Find where the given text appears and provide that cell's center as (X, Y) coordinate. 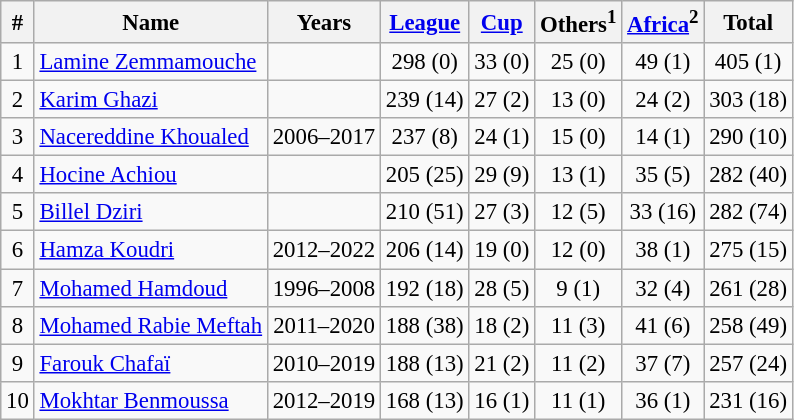
# (18, 22)
27 (2) (502, 100)
16 (1) (502, 400)
36 (1) (663, 400)
2 (18, 100)
29 (9) (502, 175)
Farouk Chafaï (150, 363)
11 (2) (578, 363)
41 (6) (663, 325)
Hamza Koudri (150, 250)
Karim Ghazi (150, 100)
257 (24) (748, 363)
282 (74) (748, 213)
239 (14) (425, 100)
12 (0) (578, 250)
6 (18, 250)
12 (5) (578, 213)
21 (2) (502, 363)
1996–2008 (324, 288)
19 (0) (502, 250)
15 (0) (578, 137)
2006–2017 (324, 137)
258 (49) (748, 325)
Cup (502, 22)
4 (18, 175)
298 (0) (425, 62)
Nacereddine Khoualed (150, 137)
210 (51) (425, 213)
2012–2019 (324, 400)
8 (18, 325)
3 (18, 137)
Years (324, 22)
405 (1) (748, 62)
Mohamed Rabie Meftah (150, 325)
49 (1) (663, 62)
25 (0) (578, 62)
2010–2019 (324, 363)
14 (1) (663, 137)
33 (16) (663, 213)
231 (16) (748, 400)
24 (2) (663, 100)
205 (25) (425, 175)
Hocine Achiou (150, 175)
303 (18) (748, 100)
5 (18, 213)
188 (13) (425, 363)
261 (28) (748, 288)
2011–2020 (324, 325)
Lamine Zemmamouche (150, 62)
Name (150, 22)
18 (2) (502, 325)
275 (15) (748, 250)
Total (748, 22)
206 (14) (425, 250)
11 (3) (578, 325)
13 (0) (578, 100)
7 (18, 288)
9 (1) (578, 288)
24 (1) (502, 137)
38 (1) (663, 250)
32 (4) (663, 288)
28 (5) (502, 288)
2012–2022 (324, 250)
9 (18, 363)
10 (18, 400)
1 (18, 62)
13 (1) (578, 175)
168 (13) (425, 400)
290 (10) (748, 137)
League (425, 22)
27 (3) (502, 213)
Billel Dziri (150, 213)
33 (0) (502, 62)
192 (18) (425, 288)
Others1 (578, 22)
188 (38) (425, 325)
237 (8) (425, 137)
11 (1) (578, 400)
282 (40) (748, 175)
Mokhtar Benmoussa (150, 400)
37 (7) (663, 363)
Africa2 (663, 22)
35 (5) (663, 175)
Mohamed Hamdoud (150, 288)
